Locate the cell with the specified text and output its [x, y] center coordinate. 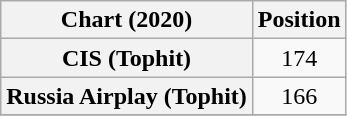
Position [299, 20]
166 [299, 96]
Chart (2020) [127, 20]
174 [299, 58]
CIS (Tophit) [127, 58]
Russia Airplay (Tophit) [127, 96]
